Detect which cell encompasses the target text, then output its [x, y] center coordinate. 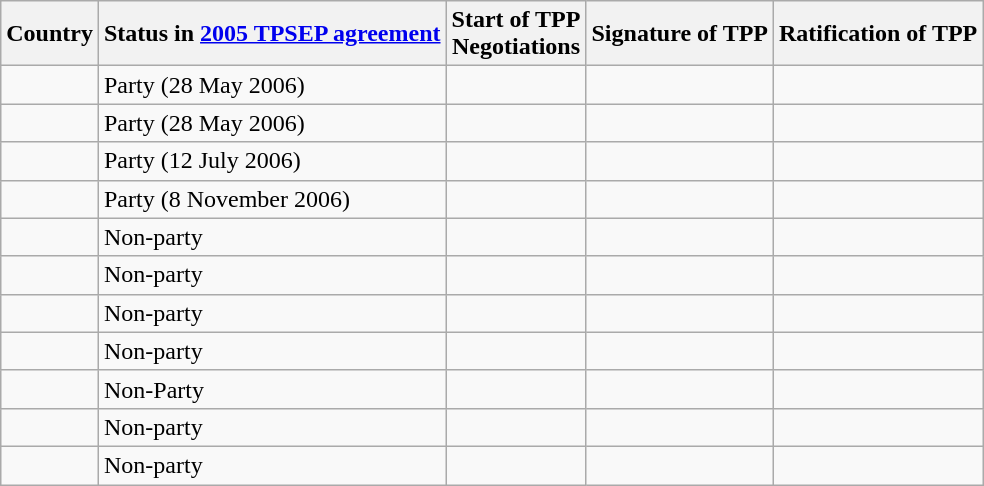
Country [50, 34]
Non-Party [272, 389]
Party (8 November 2006) [272, 199]
Ratification of TPP [878, 34]
Start of TPPNegotiations [516, 34]
Status in 2005 TPSEP agreement [272, 34]
Party (12 July 2006) [272, 161]
Signature of TPP [680, 34]
